Return [X, Y] of the center of cell containing provided text 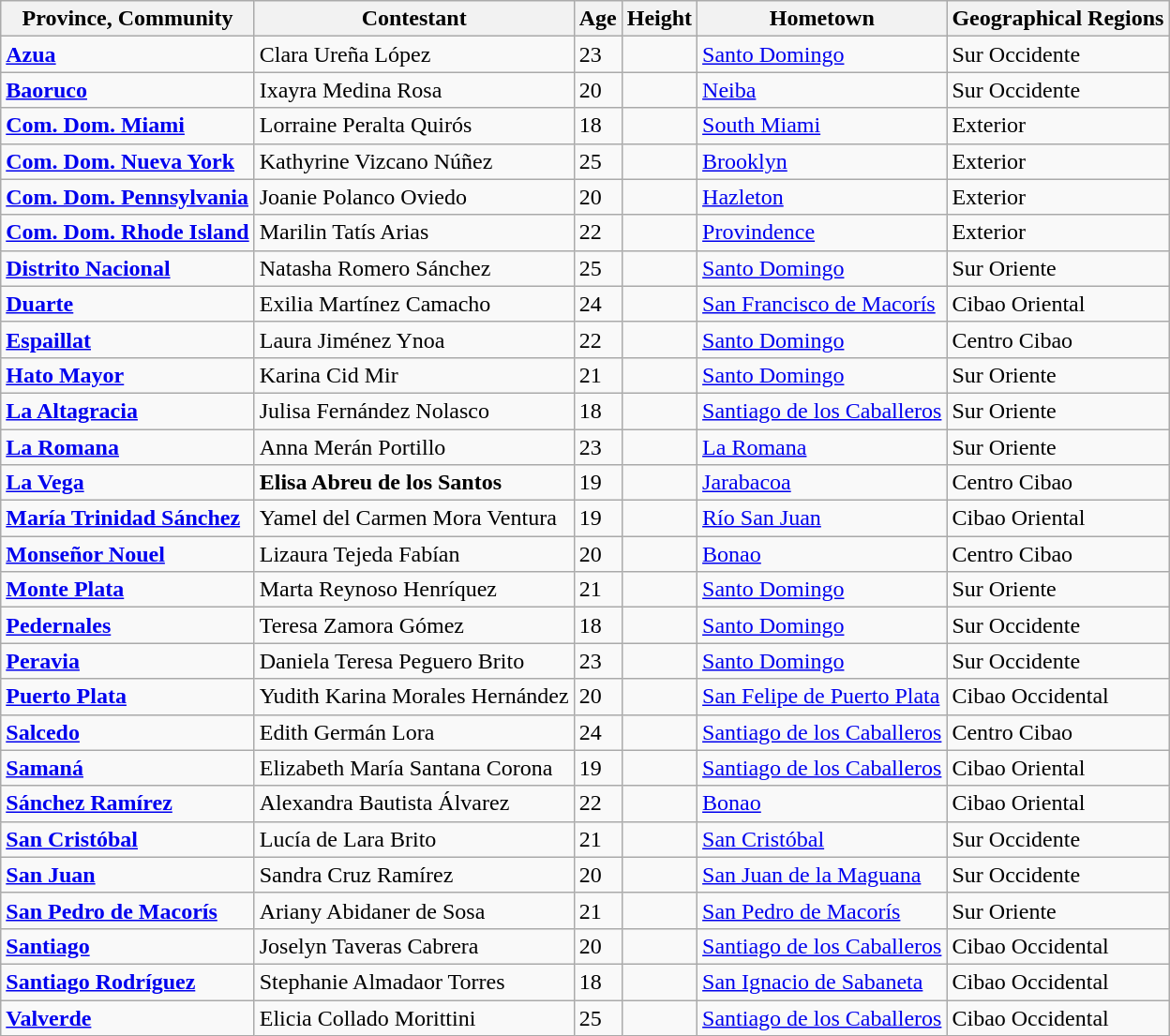
Duarte [127, 304]
Pedernales [127, 625]
Julisa Fernández Nolasco [414, 411]
Yudith Karina Morales Hernández [414, 697]
Natasha Romero Sánchez [414, 268]
San Felipe de Puerto Plata [822, 697]
Río San Juan [822, 518]
Distrito Nacional [127, 268]
Provindence [822, 233]
Azua [127, 54]
Monte Plata [127, 590]
Jarabacoa [822, 483]
Geographical Regions [1057, 19]
Santiago [127, 946]
South Miami [822, 126]
Stephanie Almadaor Torres [414, 982]
Ixayra Medina Rosa [414, 90]
Brooklyn [822, 161]
Peravia [127, 661]
Samaná [127, 768]
Com. Dom. Nueva York [127, 161]
Edith Germán Lora [414, 732]
Kathyrine Vizcano Núñez [414, 161]
Com. Dom. Pennsylvania [127, 197]
Daniela Teresa Peguero Brito [414, 661]
San Juan de la Maguana [822, 875]
La Altagracia [127, 411]
María Trinidad Sánchez [127, 518]
Hometown [822, 19]
Exilia Martínez Camacho [414, 304]
Ariany Abidaner de Sosa [414, 910]
Province, Community [127, 19]
Clara Ureña López [414, 54]
Puerto Plata [127, 697]
Alexandra Bautista Álvarez [414, 803]
Karina Cid Mir [414, 375]
Elicia Collado Morittini [414, 1017]
Teresa Zamora Gómez [414, 625]
Salcedo [127, 732]
Baoruco [127, 90]
Com. Dom. Miami [127, 126]
San Juan [127, 875]
Laura Jiménez Ynoa [414, 339]
Anna Merán Portillo [414, 447]
Lucía de Lara Brito [414, 839]
Joanie Polanco Oviedo [414, 197]
La Vega [127, 483]
Espaillat [127, 339]
Com. Dom. Rhode Island [127, 233]
Elisa Abreu de los Santos [414, 483]
Hazleton [822, 197]
Lizaura Tejeda Fabían [414, 554]
Joselyn Taveras Cabrera [414, 946]
Height [659, 19]
Hato Mayor [127, 375]
Valverde [127, 1017]
San Ignacio de Sabaneta [822, 982]
Neiba [822, 90]
Monseñor Nouel [127, 554]
San Francisco de Macorís [822, 304]
Yamel del Carmen Mora Ventura [414, 518]
Contestant [414, 19]
Marta Reynoso Henríquez [414, 590]
Lorraine Peralta Quirós [414, 126]
Age [598, 19]
Sandra Cruz Ramírez [414, 875]
Elizabeth María Santana Corona [414, 768]
Sánchez Ramírez [127, 803]
Marilin Tatís Arias [414, 233]
Santiago Rodríguez [127, 982]
